Return the [x, y] coordinate for the center point of the cell that contains the specified text.  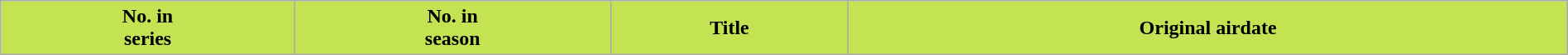
Original airdate [1207, 28]
No. inseason [452, 28]
No. inseries [148, 28]
Title [729, 28]
